Scan for the cell matching the given text and deliver its [x, y] coordinate at center. 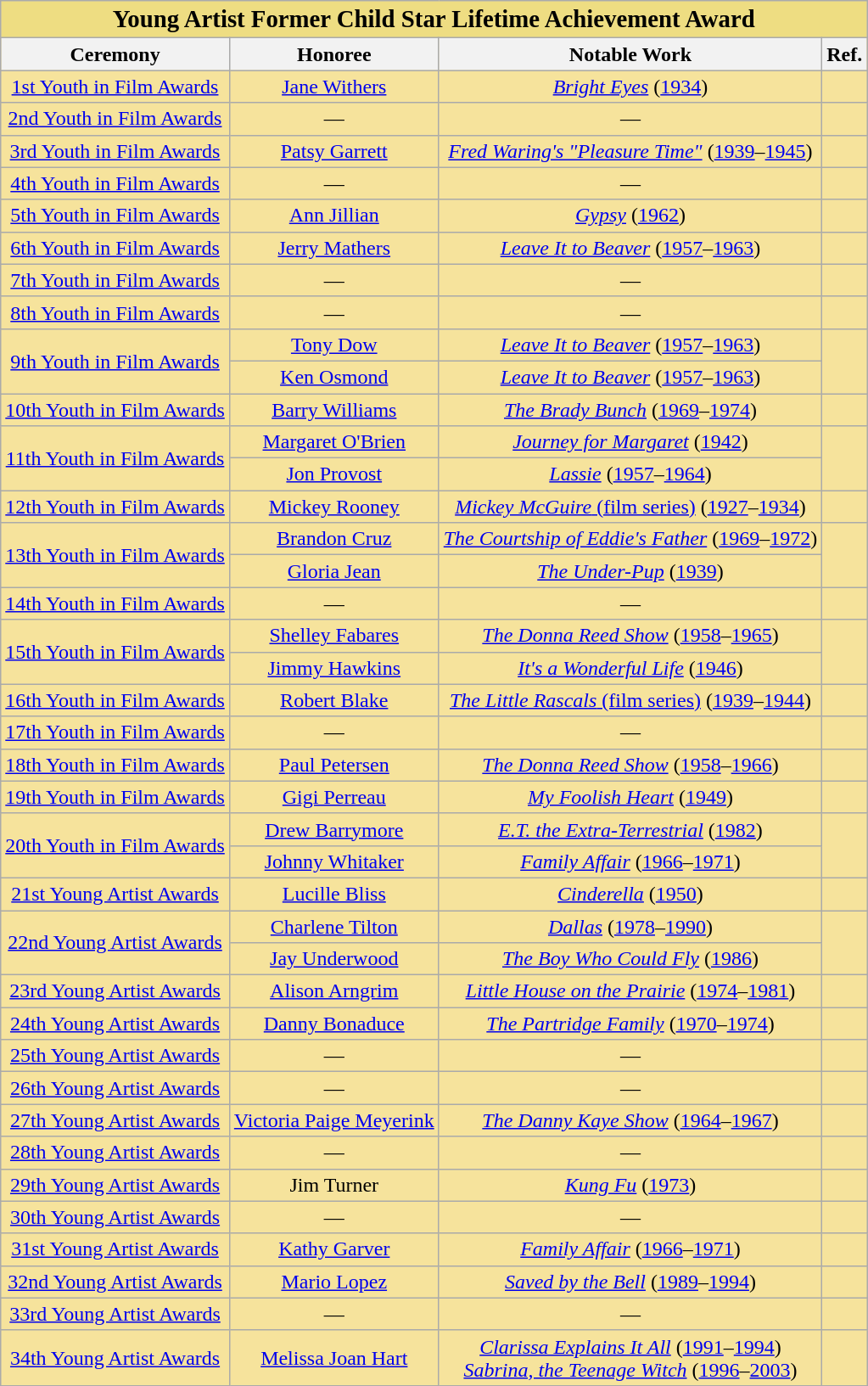
17th Youth in Film Awards [115, 732]
23rd Young Artist Awards [115, 991]
The Brady Bunch (1969–1974) [630, 410]
12th Youth in Film Awards [115, 507]
Robert Blake [334, 700]
Cinderella (1950) [630, 894]
Little House on the Prairie (1974–1981) [630, 991]
Ann Jillian [334, 216]
Mario Lopez [334, 1282]
Melissa Joan Hart [334, 1358]
18th Youth in Film Awards [115, 765]
Alison Arngrim [334, 991]
The Courtship of Eddie's Father (1969–1972) [630, 539]
Charlene Tilton [334, 926]
Clarissa Explains It All (1991–1994)Sabrina, the Teenage Witch (1996–2003) [630, 1358]
Jerry Mathers [334, 248]
19th Youth in Film Awards [115, 797]
9th Youth in Film Awards [115, 361]
6th Youth in Film Awards [115, 248]
16th Youth in Film Awards [115, 700]
Fred Waring's "Pleasure Time" (1939–1945) [630, 151]
Tony Dow [334, 345]
The Little Rascals (film series) (1939–1944) [630, 700]
The Boy Who Could Fly (1986) [630, 959]
31st Young Artist Awards [115, 1249]
4th Youth in Film Awards [115, 183]
28th Young Artist Awards [115, 1153]
Journey for Margaret (1942) [630, 442]
Jon Provost [334, 474]
Notable Work [630, 54]
Margaret O'Brien [334, 442]
Jay Underwood [334, 959]
Jimmy Hawkins [334, 668]
24th Young Artist Awards [115, 1024]
2nd Youth in Film Awards [115, 119]
Saved by the Bell (1989–1994) [630, 1282]
Ken Osmond [334, 377]
10th Youth in Film Awards [115, 410]
Patsy Garrett [334, 151]
Victoria Paige Meyerink [334, 1120]
Brandon Cruz [334, 539]
Drew Barrymore [334, 829]
34th Young Artist Awards [115, 1358]
15th Youth in Film Awards [115, 652]
Gigi Perreau [334, 797]
14th Youth in Film Awards [115, 603]
26th Young Artist Awards [115, 1088]
Lucille Bliss [334, 894]
Shelley Fabares [334, 636]
30th Young Artist Awards [115, 1217]
It's a Wonderful Life (1946) [630, 668]
7th Youth in Film Awards [115, 280]
The Donna Reed Show (1958–1966) [630, 765]
1st Youth in Film Awards [115, 87]
Jane Withers [334, 87]
21st Young Artist Awards [115, 894]
25th Young Artist Awards [115, 1056]
32nd Young Artist Awards [115, 1282]
Ref. [845, 54]
Lassie (1957–1964) [630, 474]
Kathy Garver [334, 1249]
Barry Williams [334, 410]
Jim Turner [334, 1185]
Mickey Rooney [334, 507]
Paul Petersen [334, 765]
The Donna Reed Show (1958–1965) [630, 636]
E.T. the Extra-Terrestrial (1982) [630, 829]
Danny Bonaduce [334, 1024]
My Foolish Heart (1949) [630, 797]
5th Youth in Film Awards [115, 216]
The Under-Pup (1939) [630, 571]
22nd Young Artist Awards [115, 942]
3rd Youth in Film Awards [115, 151]
27th Young Artist Awards [115, 1120]
Mickey McGuire (film series) (1927–1934) [630, 507]
13th Youth in Film Awards [115, 555]
Bright Eyes (1934) [630, 87]
33rd Young Artist Awards [115, 1314]
Johnny Whitaker [334, 861]
Gloria Jean [334, 571]
11th Youth in Film Awards [115, 458]
Dallas (1978–1990) [630, 926]
8th Youth in Film Awards [115, 312]
The Danny Kaye Show (1964–1967) [630, 1120]
Kung Fu (1973) [630, 1185]
Honoree [334, 54]
The Partridge Family (1970–1974) [630, 1024]
29th Young Artist Awards [115, 1185]
20th Youth in Film Awards [115, 845]
Gypsy (1962) [630, 216]
Ceremony [115, 54]
Young Artist Former Child Star Lifetime Achievement Award [434, 20]
